Scan for the cell matching the given text and deliver its [X, Y] coordinate at center. 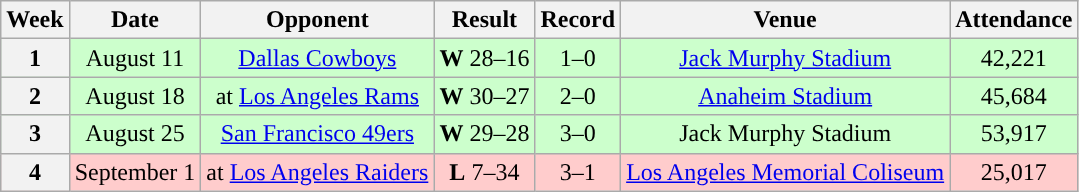
at Los Angeles Raiders [318, 172]
August 11 [135, 58]
42,221 [1014, 58]
August 18 [135, 96]
2–0 [578, 96]
Record [578, 20]
at Los Angeles Rams [318, 96]
September 1 [135, 172]
San Francisco 49ers [318, 134]
W 28–16 [484, 58]
3 [35, 134]
August 25 [135, 134]
25,017 [1014, 172]
Anaheim Stadium [786, 96]
1 [35, 58]
2 [35, 96]
Opponent [318, 20]
4 [35, 172]
Venue [786, 20]
53,917 [1014, 134]
45,684 [1014, 96]
1–0 [578, 58]
Attendance [1014, 20]
W 30–27 [484, 96]
L 7–34 [484, 172]
Week [35, 20]
W 29–28 [484, 134]
Result [484, 20]
Date [135, 20]
Los Angeles Memorial Coliseum [786, 172]
3–0 [578, 134]
3–1 [578, 172]
Dallas Cowboys [318, 58]
